Determine the (x, y) coordinate at the center of the cell enclosing the given text.  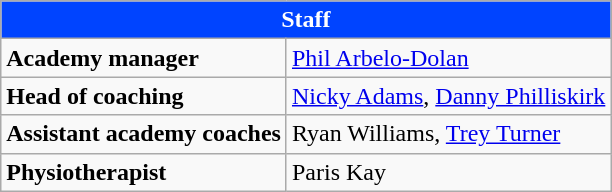
Assistant academy coaches (144, 134)
Academy manager (144, 58)
Phil Arbelo-Dolan (448, 58)
Nicky Adams, Danny Philliskirk (448, 96)
Ryan Williams, Trey Turner (448, 134)
Staff (306, 20)
Head of coaching (144, 96)
Paris Kay (448, 172)
Physiotherapist (144, 172)
